Return the (x, y) coordinate for the center point of the cell that contains the specified text.  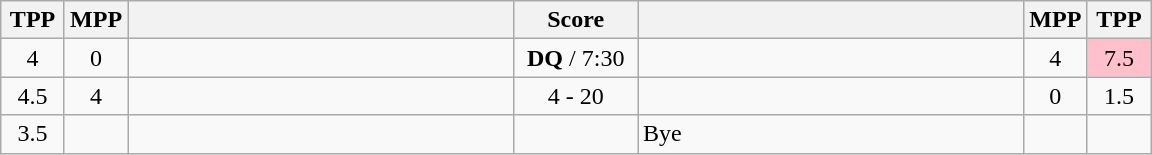
4.5 (33, 96)
Bye (831, 134)
DQ / 7:30 (576, 58)
4 - 20 (576, 96)
Score (576, 20)
3.5 (33, 134)
1.5 (1119, 96)
7.5 (1119, 58)
